Search for the cell housing the specified text and yield its [x, y] center coordinate. 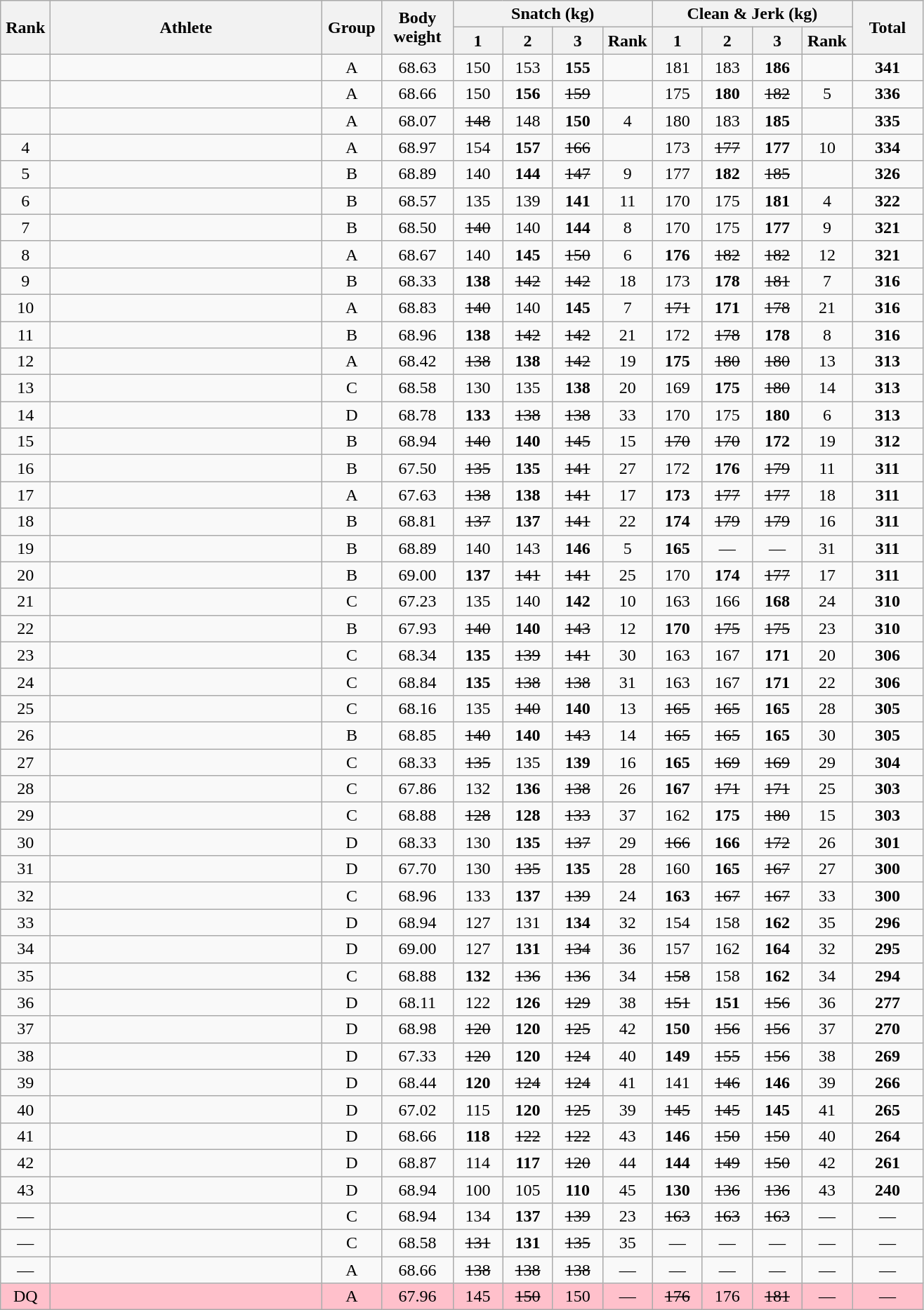
326 [887, 174]
68.50 [417, 227]
301 [887, 842]
67.02 [417, 1109]
240 [887, 1190]
115 [477, 1109]
335 [887, 121]
DQ [25, 1297]
105 [528, 1190]
68.85 [417, 735]
Total [887, 27]
117 [528, 1163]
126 [528, 1003]
67.63 [417, 495]
68.78 [417, 415]
68.07 [417, 121]
68.34 [417, 655]
Clean & Jerk (kg) [752, 14]
Athlete [186, 27]
164 [777, 949]
68.87 [417, 1163]
160 [677, 869]
67.86 [417, 789]
110 [577, 1190]
129 [577, 1003]
322 [887, 201]
270 [887, 1029]
68.97 [417, 147]
Snatch (kg) [553, 14]
159 [577, 94]
277 [887, 1003]
Group [352, 27]
45 [628, 1190]
68.44 [417, 1083]
296 [887, 922]
67.33 [417, 1056]
114 [477, 1163]
68.84 [417, 682]
186 [777, 67]
67.96 [417, 1297]
312 [887, 442]
295 [887, 949]
Body weight [417, 27]
67.50 [417, 468]
269 [887, 1056]
118 [477, 1136]
336 [887, 94]
67.93 [417, 628]
264 [887, 1136]
44 [628, 1163]
341 [887, 67]
67.23 [417, 602]
147 [577, 174]
304 [887, 762]
265 [887, 1109]
261 [887, 1163]
68.67 [417, 254]
68.81 [417, 522]
68.57 [417, 201]
266 [887, 1083]
168 [777, 602]
334 [887, 147]
68.16 [417, 708]
294 [887, 976]
68.63 [417, 67]
68.98 [417, 1029]
68.11 [417, 1003]
67.70 [417, 869]
68.42 [417, 362]
68.83 [417, 307]
153 [528, 67]
100 [477, 1190]
